Pinpoint the cell where the given text exists, returning its [X, Y] midpoint coordinate. 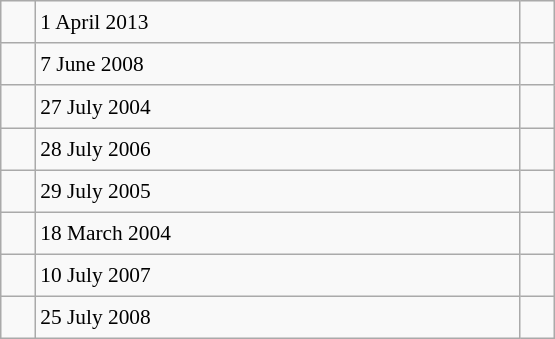
28 July 2006 [278, 149]
18 March 2004 [278, 233]
25 July 2008 [278, 317]
27 July 2004 [278, 106]
10 July 2007 [278, 275]
29 July 2005 [278, 191]
1 April 2013 [278, 22]
7 June 2008 [278, 64]
